Return the [X, Y] coordinate for the center point of the cell that contains the specified text.  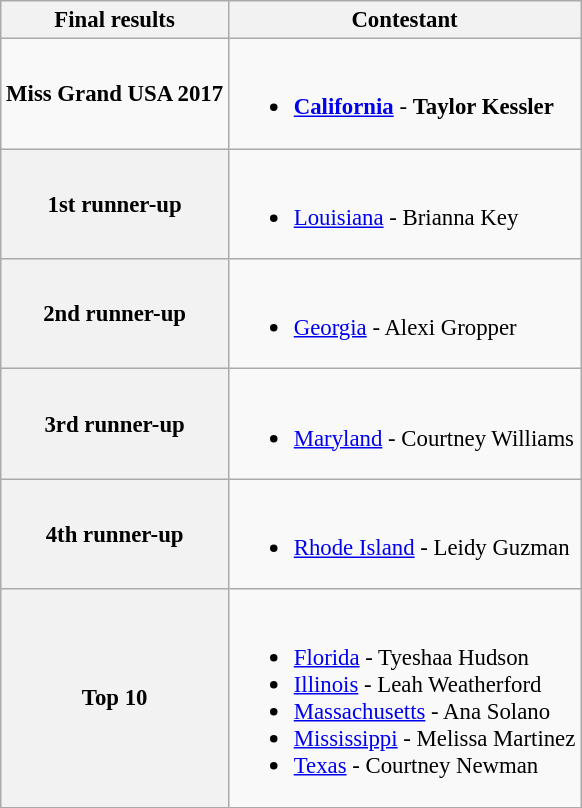
2nd runner-up [115, 314]
3rd runner-up [115, 424]
Top 10 [115, 698]
1st runner-up [115, 204]
Miss Grand USA 2017 [115, 94]
Final results [115, 20]
Louisiana - Brianna Key [404, 204]
Florida - Tyeshaa HudsonIllinois - Leah WeatherfordMassachusetts - Ana SolanoMississippi - Melissa MartinezTexas - Courtney Newman [404, 698]
California - Taylor Kessler [404, 94]
Contestant [404, 20]
4th runner-up [115, 534]
Georgia - Alexi Gropper [404, 314]
Rhode Island - Leidy Guzman [404, 534]
Maryland - Courtney Williams [404, 424]
